Locate the cell with the specified text and output its [X, Y] center coordinate. 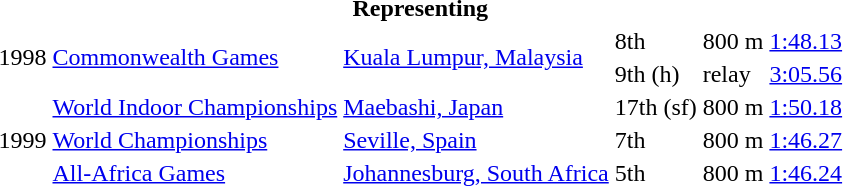
8th [656, 41]
World Indoor Championships [195, 107]
relay [733, 74]
World Championships [195, 140]
Commonwealth Games [195, 58]
9th (h) [656, 74]
7th [656, 140]
Kuala Lumpur, Malaysia [476, 58]
Seville, Spain [476, 140]
Maebashi, Japan [476, 107]
17th (sf) [656, 107]
